Locate the cell with the specified text and output its (x, y) center coordinate. 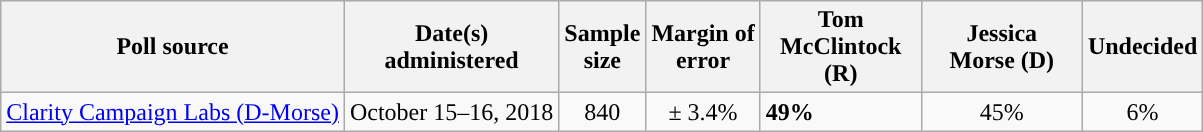
6% (1142, 112)
Date(s)administered (451, 47)
49% (840, 112)
Poll source (173, 47)
Samplesize (602, 47)
October 15–16, 2018 (451, 112)
Margin oferror (703, 47)
± 3.4% (703, 112)
45% (1002, 112)
TomMcClintock (R) (840, 47)
840 (602, 112)
Clarity Campaign Labs (D-Morse) (173, 112)
JessicaMorse (D) (1002, 47)
Undecided (1142, 47)
